Return [X, Y] of the center of cell containing provided text 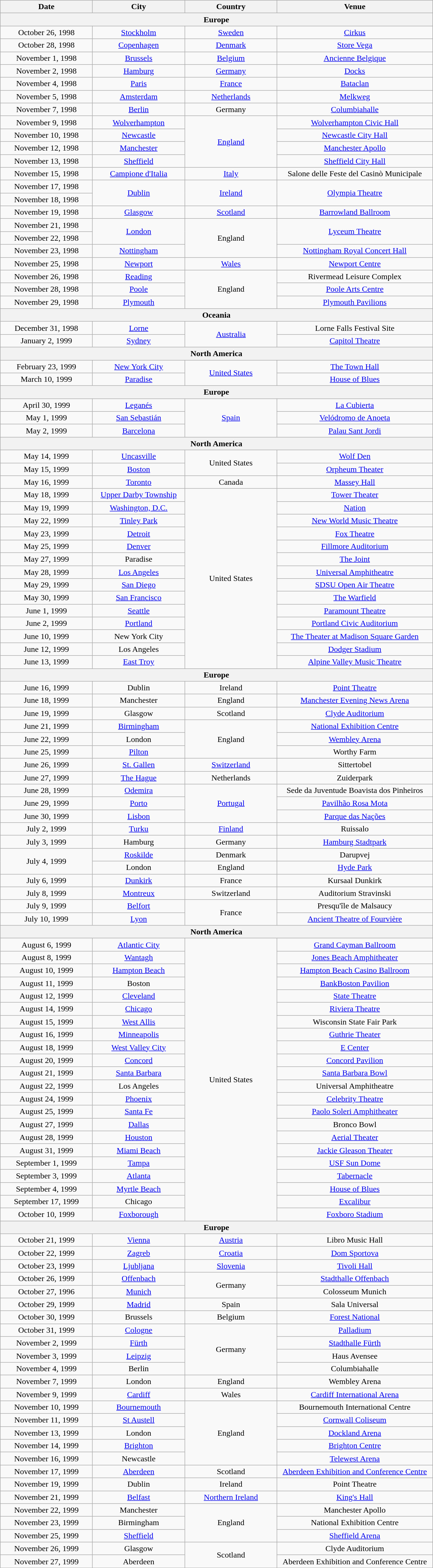
Offenbach [139, 1279]
Washington, D.C. [139, 508]
East Troy [139, 662]
Celebrity Theatre [355, 1099]
July 6, 1999 [47, 880]
August 21, 1999 [47, 1073]
The Warfield [355, 598]
West Valley City [139, 1047]
October 22, 1999 [47, 1253]
November 21, 1999 [47, 1497]
May 25, 1999 [47, 546]
Tabernacle [355, 1176]
Dallas [139, 1124]
August 16, 1999 [47, 1035]
November 7, 1999 [47, 1381]
Riviera Theatre [355, 1009]
November 21, 1998 [47, 225]
Brighton [139, 1446]
Melkweg [355, 97]
Bataclan [355, 84]
November 11, 1999 [47, 1420]
Ancient Theatre of Fourvière [355, 919]
State Theatre [355, 996]
Cardiff [139, 1394]
Tinley Park [139, 521]
July 3, 1999 [47, 842]
Haus Avensee [355, 1356]
Canada [231, 482]
November 29, 1998 [47, 302]
Sala Universal [355, 1304]
Capitol Theatre [355, 341]
April 30, 1999 [47, 405]
June 10, 1999 [47, 636]
May 1, 1999 [47, 418]
June 13, 1999 [47, 662]
August 27, 1999 [47, 1124]
October 23, 1999 [47, 1266]
Dunkirk [139, 880]
Excalibur [355, 1202]
San Sebastián [139, 418]
November 4, 1998 [47, 84]
Turku [139, 829]
September 4, 1999 [47, 1189]
Northern Ireland [231, 1497]
November 26, 1998 [47, 276]
Pavilhão Rosa Mota [355, 803]
August 15, 1999 [47, 1022]
Olympia Theatre [355, 193]
July 4, 1999 [47, 861]
The Town Hall [355, 366]
May 18, 1999 [47, 495]
June 30, 1999 [47, 816]
Vienna [139, 1240]
November 17, 1998 [47, 187]
October 21, 1999 [47, 1240]
Nottingham [139, 251]
Italy [231, 174]
Porto [139, 803]
Uncasville [139, 456]
November 2, 1999 [47, 1343]
Telewest Arena [355, 1459]
Rivermead Leisure Complex [355, 276]
Leipzig [139, 1356]
Detroit [139, 533]
July 8, 1999 [47, 893]
St. Gallen [139, 765]
Austria [231, 1240]
USF Sun Dome [355, 1163]
June 12, 1999 [47, 649]
Myrtle Beach [139, 1189]
St Austell [139, 1420]
November 13, 1998 [47, 161]
Lyceum Theatre [355, 232]
July 10, 1999 [47, 919]
La Cubierta [355, 405]
Grand Cayman Ballroom [355, 945]
August 22, 1999 [47, 1086]
October 29, 1999 [47, 1304]
SDSU Open Air Theatre [355, 585]
May 2, 1999 [47, 431]
Cornwall Coliseum [355, 1420]
November 25, 1999 [47, 1536]
Newport [139, 264]
Alpine Valley Music Theatre [355, 662]
November 23, 1998 [47, 251]
The Hague [139, 777]
May 27, 1999 [47, 559]
Sheffield City Hall [355, 161]
Nottingham Royal Concert Hall [355, 251]
November 9, 1999 [47, 1394]
November 27, 1999 [47, 1561]
Australia [231, 334]
Orpheum Theater [355, 469]
Phoenix [139, 1099]
Portland Civic Auditorium [355, 623]
Hampton Beach Casino Ballroom [355, 970]
June 28, 1999 [47, 791]
May 14, 1999 [47, 456]
June 1, 1999 [47, 611]
Velódromo de Anoeta [355, 418]
Sweden [231, 32]
Houston [139, 1137]
Poole [139, 289]
October 26, 1999 [47, 1279]
Barcelona [139, 431]
Sydney [139, 341]
Atlantic City [139, 945]
December 31, 1998 [47, 328]
BankBoston Pavilion [355, 983]
Paramount Theatre [355, 611]
August 8, 1999 [47, 957]
Guthrie Theater [355, 1035]
Poole Arts Centre [355, 289]
October 27, 1996 [47, 1292]
October 10, 1999 [47, 1215]
November 19, 1998 [47, 212]
Roskilde [139, 855]
August 25, 1999 [47, 1112]
Dockland Arena [355, 1433]
Sittertobel [355, 765]
June 22, 1999 [47, 739]
June 26, 1999 [47, 765]
Colosseum Munich [355, 1292]
Concord Pavilion [355, 1060]
November 13, 1999 [47, 1433]
King's Hall [355, 1497]
Ancienne Belgique [355, 58]
Brighton Centre [355, 1446]
August 10, 1999 [47, 970]
Plymouth [139, 302]
Finland [231, 829]
Cologne [139, 1330]
June 27, 1999 [47, 777]
November 14, 1999 [47, 1446]
June 18, 1999 [47, 700]
June 21, 1999 [47, 726]
September 17, 1999 [47, 1202]
Oceania [216, 315]
May 29, 1999 [47, 585]
Wisconsin State Fair Park [355, 1022]
July 2, 1999 [47, 829]
Bournemouth [139, 1407]
November 9, 1998 [47, 122]
August 31, 1999 [47, 1150]
Croatia [231, 1253]
Aerial Theater [355, 1137]
Zuiderpark [355, 777]
November 7, 1998 [47, 109]
Parque das Nações [355, 816]
November 10, 1998 [47, 135]
August 6, 1999 [47, 945]
Newport Centre [355, 264]
Manchester Evening News Arena [355, 700]
November 2, 1998 [47, 71]
November 12, 1998 [47, 148]
November 3, 1999 [47, 1356]
Reading [139, 276]
Stadthalle Offenbach [355, 1279]
Tivoli Hall [355, 1266]
May 15, 1999 [47, 469]
June 25, 1999 [47, 752]
September 3, 1999 [47, 1176]
June 16, 1999 [47, 688]
Sheffield Arena [355, 1536]
Kursaal Dunkirk [355, 880]
Wolverhampton [139, 122]
November 18, 1998 [47, 200]
September 1, 1999 [47, 1163]
Jones Beach Amphitheater [355, 957]
May 23, 1999 [47, 533]
Lyon [139, 919]
West Allis [139, 1022]
Forest National [355, 1317]
November 23, 1999 [47, 1523]
August 24, 1999 [47, 1099]
Santa Barbara Bowl [355, 1073]
Zagreb [139, 1253]
November 17, 1999 [47, 1471]
Atlanta [139, 1176]
Libro Music Hall [355, 1240]
Docks [355, 71]
Toronto [139, 482]
Ljubljana [139, 1266]
June 2, 1999 [47, 623]
May 28, 1999 [47, 572]
May 22, 1999 [47, 521]
Foxboro Stadium [355, 1215]
August 20, 1999 [47, 1060]
Campione d'Italia [139, 174]
Country [231, 7]
Stockholm [139, 32]
Date [47, 7]
Auditorium Stravinski [355, 893]
Cleveland [139, 996]
Portugal [231, 803]
Venue [355, 7]
Cardiff International Arena [355, 1394]
City [139, 7]
San Francisco [139, 598]
July 9, 1999 [47, 906]
November 19, 1999 [47, 1484]
November 26, 1999 [47, 1548]
Bournemouth International Centre [355, 1407]
Lorne Falls Festival Site [355, 328]
November 16, 1999 [47, 1459]
Newcastle City Hall [355, 135]
Bronco Bowl [355, 1124]
February 23, 1999 [47, 366]
Store Vega [355, 45]
E Center [355, 1047]
Belfort [139, 906]
Slovenia [231, 1266]
Portland [139, 623]
New World Music Theatre [355, 521]
Palau Sant Jordi [355, 431]
Seattle [139, 611]
November 22, 1998 [47, 238]
October 26, 1998 [47, 32]
Copenhagen [139, 45]
Miami Beach [139, 1150]
August 28, 1999 [47, 1137]
August 14, 1999 [47, 1009]
June 19, 1999 [47, 713]
June 29, 1999 [47, 803]
October 30, 1999 [47, 1317]
October 28, 1998 [47, 45]
November 1, 1998 [47, 58]
Denver [139, 546]
May 30, 1999 [47, 598]
Tower Theater [355, 495]
March 10, 1999 [47, 379]
Barrowland Ballroom [355, 212]
Dom Sportova [355, 1253]
August 18, 1999 [47, 1047]
Lorne [139, 328]
Nation [355, 508]
Foxborough [139, 1215]
Salone delle Feste del Casinò Municipale [355, 174]
November 4, 1999 [47, 1368]
Presqu'île de Malsaucy [355, 906]
August 11, 1999 [47, 983]
Madrid [139, 1304]
Cirkus [355, 32]
Fürth [139, 1343]
Lisbon [139, 816]
Munich [139, 1292]
Tampa [139, 1163]
Massey Hall [355, 482]
Jackie Gleason Theater [355, 1150]
Santa Fe [139, 1112]
Pilton [139, 752]
Leganés [139, 405]
Sede da Juventude Boavista dos Pinheiros [355, 791]
Fillmore Auditorium [355, 546]
November 10, 1999 [47, 1407]
Fox Theatre [355, 533]
November 5, 1998 [47, 97]
Paolo Soleri Amphitheater [355, 1112]
Wolverhampton Civic Hall [355, 122]
Hamburg Stadtpark [355, 842]
Darupvej [355, 855]
November 28, 1998 [47, 289]
Amsterdam [139, 97]
Wantagh [139, 957]
August 12, 1999 [47, 996]
May 16, 1999 [47, 482]
Dodger Stadium [355, 649]
November 25, 1998 [47, 264]
Plymouth Pavilions [355, 302]
November 15, 1998 [47, 174]
Concord [139, 1060]
San Diego [139, 585]
Belfast [139, 1497]
Hyde Park [355, 868]
Palladium [355, 1330]
Montreux [139, 893]
Minneapolis [139, 1035]
Upper Darby Township [139, 495]
November 22, 1999 [47, 1510]
The Joint [355, 559]
Hampton Beach [139, 970]
Worthy Farm [355, 752]
Paris [139, 84]
Wolf Den [355, 456]
October 31, 1999 [47, 1330]
January 2, 1999 [47, 341]
The Theater at Madison Square Garden [355, 636]
Ruissalo [355, 829]
Santa Barbara [139, 1073]
Odemira [139, 791]
May 19, 1999 [47, 508]
Stadthalle Fürth [355, 1343]
